For the text-containing cell, return its midpoint in (X, Y) coordinate format. 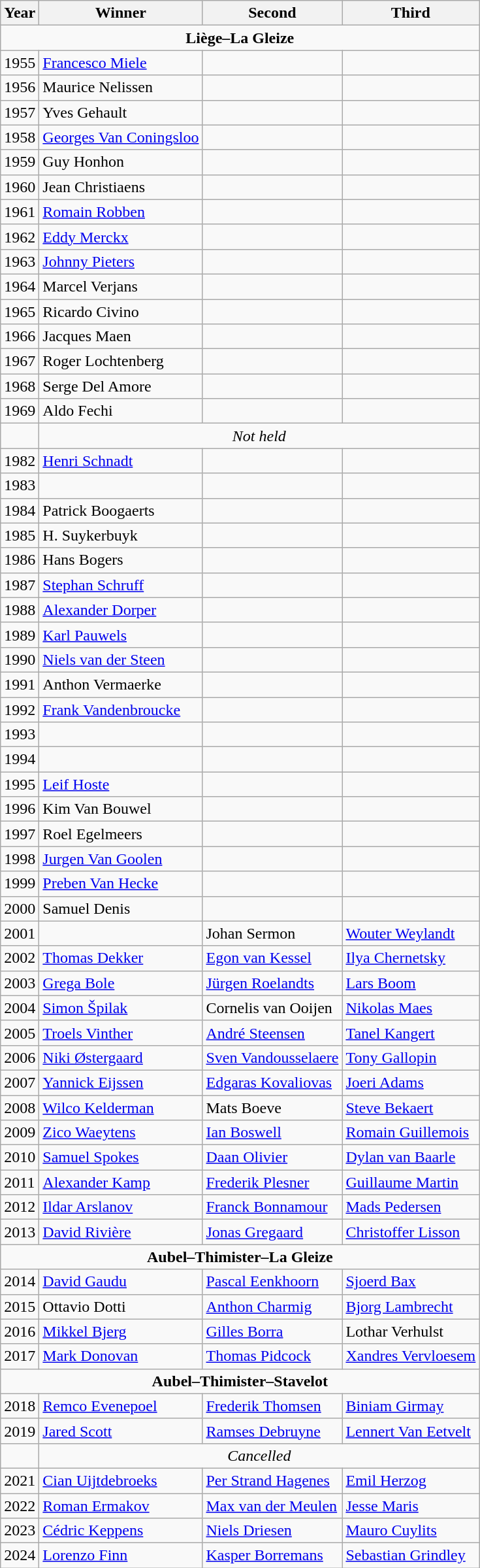
Roman Ermakov (121, 1505)
1956 (20, 88)
1959 (20, 162)
André Steensen (272, 1033)
1960 (20, 187)
Second (272, 13)
Jean Christiaens (121, 187)
1963 (20, 261)
Alexander Kamp (121, 1182)
2024 (20, 1556)
2021 (20, 1480)
Eddy Merckx (121, 237)
Frank Vandenbroucke (121, 709)
Edgaras Kovaliovas (272, 1082)
Stephan Schruff (121, 585)
Frederik Plesner (272, 1182)
Grega Bole (121, 983)
Aldo Fechi (121, 411)
Frederik Thomsen (272, 1406)
Johan Sermon (272, 933)
Remco Evenepoel (121, 1406)
Patrick Boogaerts (121, 510)
Zico Waeytens (121, 1133)
2009 (20, 1133)
1992 (20, 709)
Per Strand Hagenes (272, 1480)
Sjoerd Bax (411, 1282)
Daan Olivier (272, 1158)
1995 (20, 784)
Ildar Arslanov (121, 1207)
Kim Van Bouwel (121, 809)
Anthon Charmig (272, 1307)
Jesse Maris (411, 1505)
2010 (20, 1158)
Mats Boeve (272, 1108)
2001 (20, 933)
2011 (20, 1182)
2013 (20, 1232)
Jürgen Roelandts (272, 983)
Niki Østergaard (121, 1058)
Thomas Dekker (121, 958)
Ramses Debruyne (272, 1431)
2018 (20, 1406)
Thomas Pidcock (272, 1356)
2019 (20, 1431)
1987 (20, 585)
Steve Bekaert (411, 1108)
H. Suykerbuyk (121, 535)
Mikkel Bjerg (121, 1331)
1962 (20, 237)
Roel Egelmeers (121, 834)
Lothar Verhulst (411, 1331)
1991 (20, 684)
1957 (20, 112)
2015 (20, 1307)
1986 (20, 560)
Jurgen Van Goolen (121, 859)
Marcel Verjans (121, 286)
Simon Špilak (121, 1008)
Maurice Nelissen (121, 88)
Francesco Miele (121, 63)
Cornelis van Ooijen (272, 1008)
Lars Boom (411, 983)
1997 (20, 834)
Romain Robben (121, 212)
Lorenzo Finn (121, 1556)
Mauro Cuylits (411, 1531)
1958 (20, 137)
Preben Van Hecke (121, 884)
Samuel Denis (121, 909)
2004 (20, 1008)
2006 (20, 1058)
2017 (20, 1356)
Ilya Chernetsky (411, 958)
Romain Guillemois (411, 1133)
1967 (20, 361)
1969 (20, 411)
Cédric Keppens (121, 1531)
Jared Scott (121, 1431)
Third (411, 13)
Johnny Pieters (121, 261)
Ottavio Dotti (121, 1307)
Mads Pedersen (411, 1207)
2022 (20, 1505)
Winner (121, 13)
Guillaume Martin (411, 1182)
Liège–La Gleize (240, 38)
David Rivière (121, 1232)
Niels Driesen (272, 1531)
Pascal Eenkhoorn (272, 1282)
Yannick Eijssen (121, 1082)
Cian Uijtdebroeks (121, 1480)
1961 (20, 212)
Sven Vandousselaere (272, 1058)
Tony Gallopin (411, 1058)
Christoffer Lisson (411, 1232)
2014 (20, 1282)
1994 (20, 759)
Xandres Vervloesem (411, 1356)
Dylan van Baarle (411, 1158)
2007 (20, 1082)
Biniam Girmay (411, 1406)
Roger Lochtenberg (121, 361)
Serge Del Amore (121, 386)
1983 (20, 486)
1982 (20, 461)
Lennert Van Eetvelt (411, 1431)
Henri Schnadt (121, 461)
Egon van Kessel (272, 958)
Aubel–Thimister–Stavelot (240, 1381)
1968 (20, 386)
Max van der Meulen (272, 1505)
1985 (20, 535)
David Gaudu (121, 1282)
1964 (20, 286)
Bjorg Lambrecht (411, 1307)
Yves Gehault (121, 112)
1989 (20, 635)
2000 (20, 909)
Franck Bonnamour (272, 1207)
Nikolas Maes (411, 1008)
Niels van der Steen (121, 659)
1966 (20, 337)
2008 (20, 1108)
Jonas Gregaard (272, 1232)
Anthon Vermaerke (121, 684)
Mark Donovan (121, 1356)
Year (20, 13)
2003 (20, 983)
Georges Van Coningsloo (121, 137)
1998 (20, 859)
Jacques Maen (121, 337)
Guy Honhon (121, 162)
1984 (20, 510)
1993 (20, 735)
Emil Herzog (411, 1480)
Wilco Kelderman (121, 1108)
2012 (20, 1207)
1996 (20, 809)
Ricardo Civino (121, 312)
1955 (20, 63)
1999 (20, 884)
2005 (20, 1033)
Alexander Dorper (121, 610)
Not held (259, 436)
Gilles Borra (272, 1331)
Sebastian Grindley (411, 1556)
Troels Vinther (121, 1033)
2016 (20, 1331)
Hans Bogers (121, 560)
2002 (20, 958)
1988 (20, 610)
Leif Hoste (121, 784)
Tanel Kangert (411, 1033)
Karl Pauwels (121, 635)
Wouter Weylandt (411, 933)
2023 (20, 1531)
Ian Boswell (272, 1133)
Samuel Spokes (121, 1158)
1990 (20, 659)
1965 (20, 312)
Cancelled (259, 1456)
Joeri Adams (411, 1082)
Kasper Borremans (272, 1556)
Aubel–Thimister–La Gleize (240, 1257)
